Output the (x, y) coordinate of the center of the cell containing the given text.  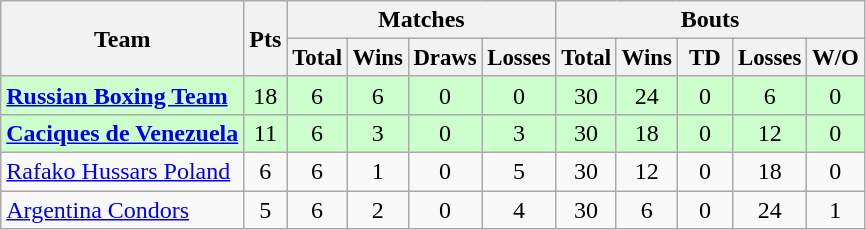
Matches (422, 20)
Argentina Condors (122, 210)
W/O (836, 58)
TD (705, 58)
Team (122, 39)
Russian Boxing Team (122, 95)
11 (266, 133)
2 (378, 210)
Rafako Hussars Poland (122, 172)
Pts (266, 39)
Caciques de Venezuela (122, 133)
4 (519, 210)
Bouts (710, 20)
Draws (445, 58)
